Detect which cell encompasses the target text, then output its (X, Y) center coordinate. 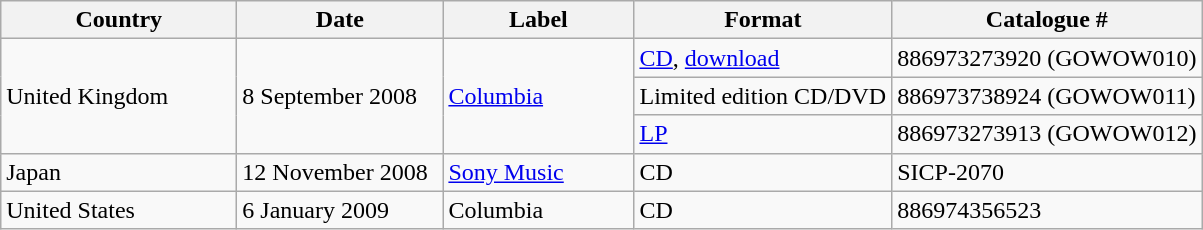
8 September 2008 (340, 96)
886973273920 (GOWOW010) (1047, 58)
LP (763, 134)
Date (340, 20)
SICP-2070 (1047, 172)
12 November 2008 (340, 172)
6 January 2009 (340, 210)
United Kingdom (119, 96)
Country (119, 20)
Catalogue # (1047, 20)
Limited edition CD/DVD (763, 96)
Format (763, 20)
Japan (119, 172)
Sony Music (538, 172)
United States (119, 210)
886973738924 (GOWOW011) (1047, 96)
CD, download (763, 58)
886974356523 (1047, 210)
Label (538, 20)
886973273913 (GOWOW012) (1047, 134)
